Pinpoint the cell where the given text exists, returning its [X, Y] midpoint coordinate. 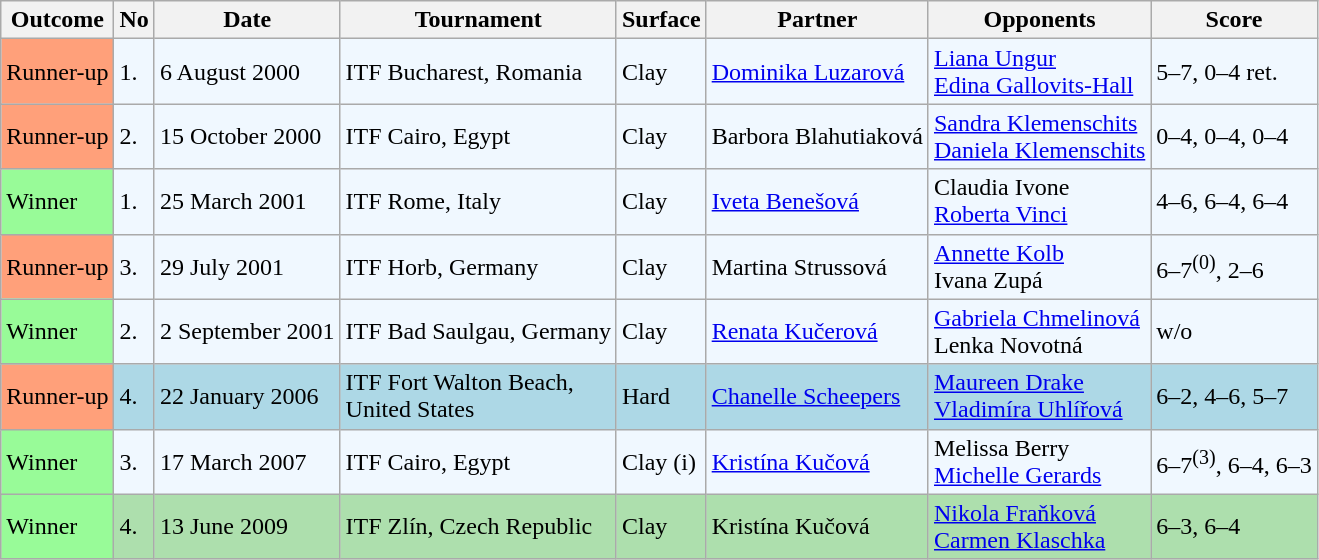
Tournament [478, 20]
Score [1234, 20]
Partner [817, 20]
ITF Horb, Germany [478, 266]
0–4, 0–4, 0–4 [1234, 136]
Dominika Luzarová [817, 72]
4–6, 6–4, 6–4 [1234, 202]
Gabriela Chmelinová Lenka Novotná [1039, 332]
Nikola Fraňková Carmen Klaschka [1039, 526]
Date [247, 20]
Iveta Benešová [817, 202]
Annette Kolb Ivana Zupá [1039, 266]
13 June 2009 [247, 526]
6–7(3), 6–4, 6–3 [1234, 462]
Melissa Berry Michelle Gerards [1039, 462]
Opponents [1039, 20]
6–7(0), 2–6 [1234, 266]
2 September 2001 [247, 332]
29 July 2001 [247, 266]
6–3, 6–4 [1234, 526]
Hard [661, 396]
Sandra Klemenschits Daniela Klemenschits [1039, 136]
ITF Bucharest, Romania [478, 72]
6–2, 4–6, 5–7 [1234, 396]
ITF Bad Saulgau, Germany [478, 332]
Surface [661, 20]
ITF Fort Walton Beach, United States [478, 396]
Claudia Ivone Roberta Vinci [1039, 202]
ITF Rome, Italy [478, 202]
ITF Zlín, Czech Republic [478, 526]
Renata Kučerová [817, 332]
Barbora Blahutiaková [817, 136]
15 October 2000 [247, 136]
Liana Ungur Edina Gallovits-Hall [1039, 72]
w/o [1234, 332]
No [134, 20]
Martina Strussová [817, 266]
25 March 2001 [247, 202]
Chanelle Scheepers [817, 396]
22 January 2006 [247, 396]
Clay (i) [661, 462]
17 March 2007 [247, 462]
6 August 2000 [247, 72]
Outcome [58, 20]
5–7, 0–4 ret. [1234, 72]
Maureen Drake Vladimíra Uhlířová [1039, 396]
